Capture the cell that displays the provided text and extract its (X, Y) central coordinate. 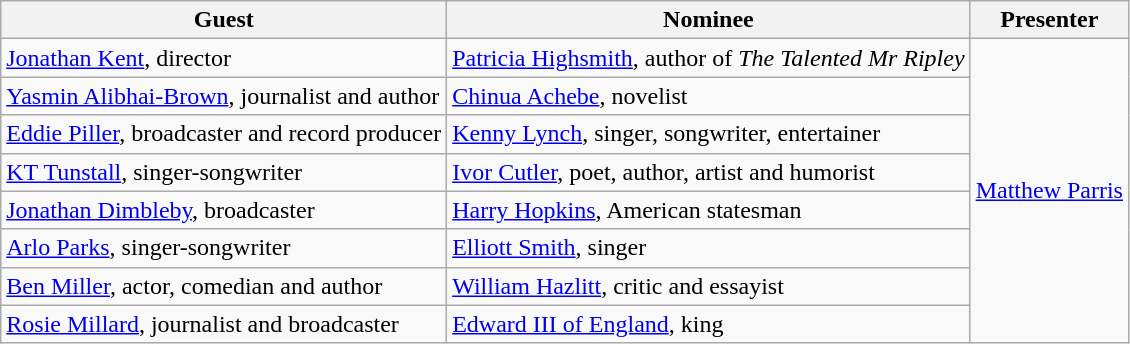
Ben Miller, actor, comedian and author (224, 286)
Chinua Achebe, novelist (708, 96)
Elliott Smith, singer (708, 248)
Eddie Piller, broadcaster and record producer (224, 134)
Kenny Lynch, singer, songwriter, entertainer (708, 134)
Patricia Highsmith, author of The Talented Mr Ripley (708, 58)
Jonathan Kent, director (224, 58)
Guest (224, 20)
Harry Hopkins, American statesman (708, 210)
Matthew Parris (1049, 191)
KT Tunstall, singer-songwriter (224, 172)
Ivor Cutler, poet, author, artist and humorist (708, 172)
Rosie Millard, journalist and broadcaster (224, 324)
Presenter (1049, 20)
Jonathan Dimbleby, broadcaster (224, 210)
Edward III of England, king (708, 324)
Nominee (708, 20)
William Hazlitt, critic and essayist (708, 286)
Arlo Parks, singer-songwriter (224, 248)
Yasmin Alibhai-Brown, journalist and author (224, 96)
